Provide the (X, Y) coordinate of the cell's center where the given text is located.  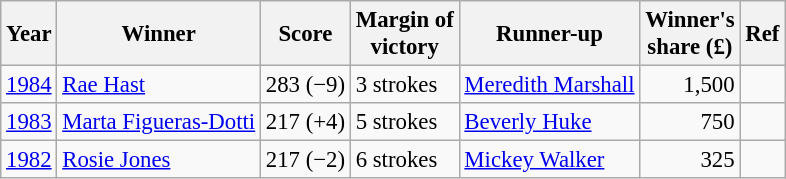
1984 (29, 85)
1983 (29, 122)
Margin ofvictory (404, 34)
283 (−9) (305, 85)
Winner'sshare (£) (690, 34)
Meredith Marshall (550, 85)
Beverly Huke (550, 122)
Rosie Jones (159, 160)
Marta Figueras-Dotti (159, 122)
1,500 (690, 85)
Ref (762, 34)
5 strokes (404, 122)
Winner (159, 34)
217 (+4) (305, 122)
1982 (29, 160)
3 strokes (404, 85)
6 strokes (404, 160)
750 (690, 122)
217 (−2) (305, 160)
Year (29, 34)
Mickey Walker (550, 160)
325 (690, 160)
Score (305, 34)
Rae Hast (159, 85)
Runner-up (550, 34)
